From the cell containing the given text, extract its center point as (x, y) coordinate. 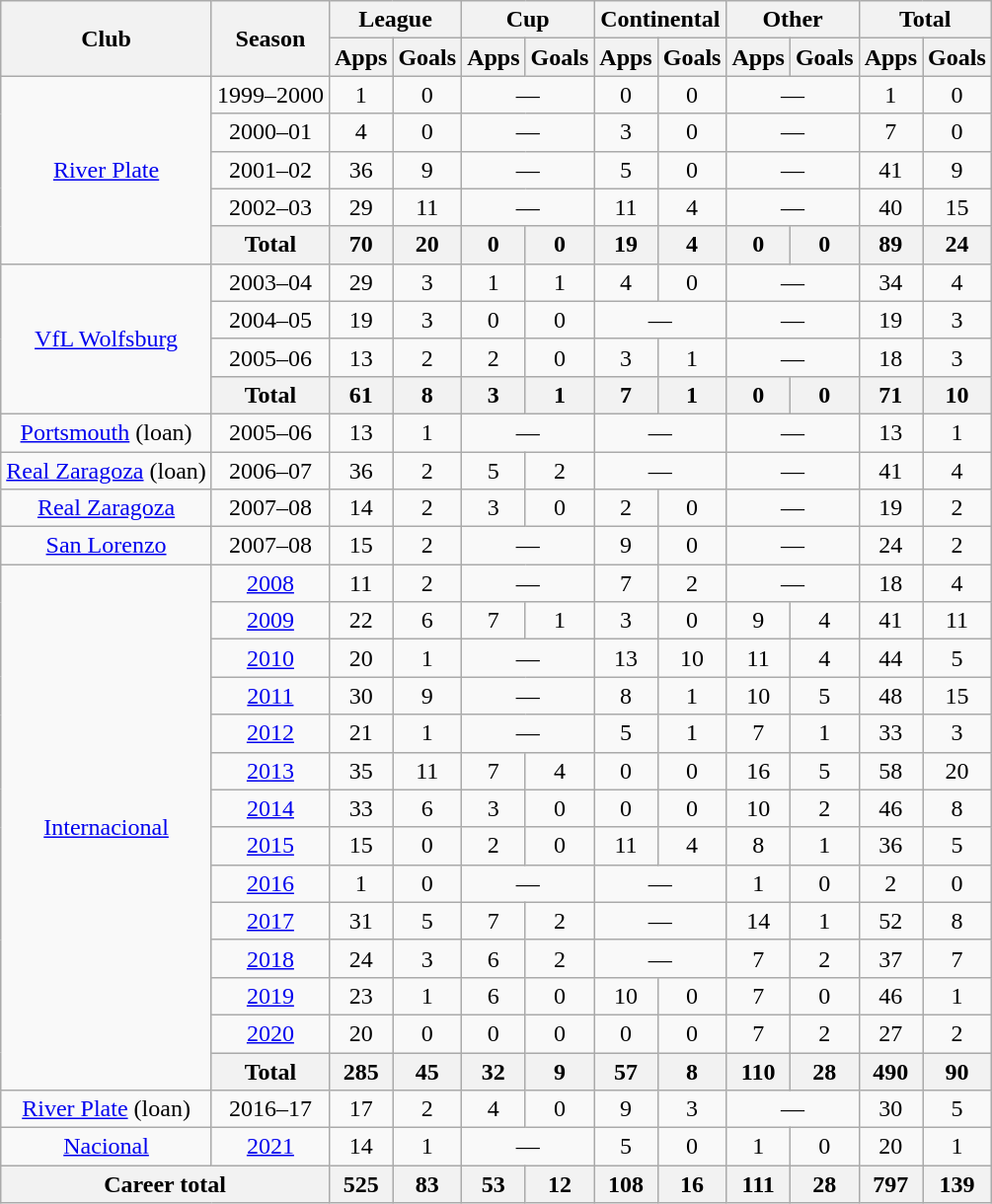
2014 (270, 808)
70 (360, 245)
Internacional (107, 827)
2021 (270, 1147)
1999–2000 (270, 95)
Real Zaragoza (loan) (107, 471)
2020 (270, 1033)
53 (494, 1184)
Club (107, 38)
River Plate (107, 170)
32 (494, 1071)
110 (758, 1071)
Continental (660, 20)
23 (360, 996)
League (395, 20)
44 (890, 658)
2016 (270, 883)
2017 (270, 921)
89 (890, 245)
Career total (166, 1184)
Other (793, 20)
2000–01 (270, 132)
45 (427, 1071)
139 (957, 1184)
River Plate (loan) (107, 1109)
48 (890, 696)
797 (890, 1184)
40 (890, 207)
2001–02 (270, 170)
37 (890, 958)
31 (360, 921)
2008 (270, 583)
111 (758, 1184)
2011 (270, 696)
27 (890, 1033)
2013 (270, 771)
83 (427, 1184)
61 (360, 395)
17 (360, 1109)
Nacional (107, 1147)
Season (270, 38)
58 (890, 771)
2009 (270, 621)
285 (360, 1071)
12 (560, 1184)
57 (626, 1071)
2015 (270, 846)
Real Zaragoza (107, 508)
San Lorenzo (107, 546)
22 (360, 621)
2003–04 (270, 282)
2019 (270, 996)
Cup (528, 20)
21 (360, 733)
52 (890, 921)
2006–07 (270, 471)
Portsmouth (loan) (107, 432)
2016–17 (270, 1109)
VfL Wolfsburg (107, 339)
2010 (270, 658)
525 (360, 1184)
2002–03 (270, 207)
35 (360, 771)
490 (890, 1071)
2012 (270, 733)
2018 (270, 958)
108 (626, 1184)
34 (890, 282)
71 (890, 395)
90 (957, 1071)
2004–05 (270, 320)
